Find where the given text appears and provide that cell's center as [x, y] coordinate. 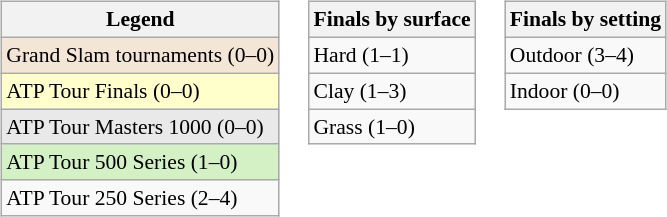
Legend [140, 20]
ATP Tour 250 Series (2–4) [140, 198]
Hard (1–1) [392, 55]
Indoor (0–0) [586, 91]
ATP Tour 500 Series (1–0) [140, 162]
Outdoor (3–4) [586, 55]
ATP Tour Masters 1000 (0–0) [140, 127]
Finals by surface [392, 20]
Grass (1–0) [392, 127]
ATP Tour Finals (0–0) [140, 91]
Finals by setting [586, 20]
Grand Slam tournaments (0–0) [140, 55]
Clay (1–3) [392, 91]
